Capture the cell that displays the provided text and extract its [x, y] central coordinate. 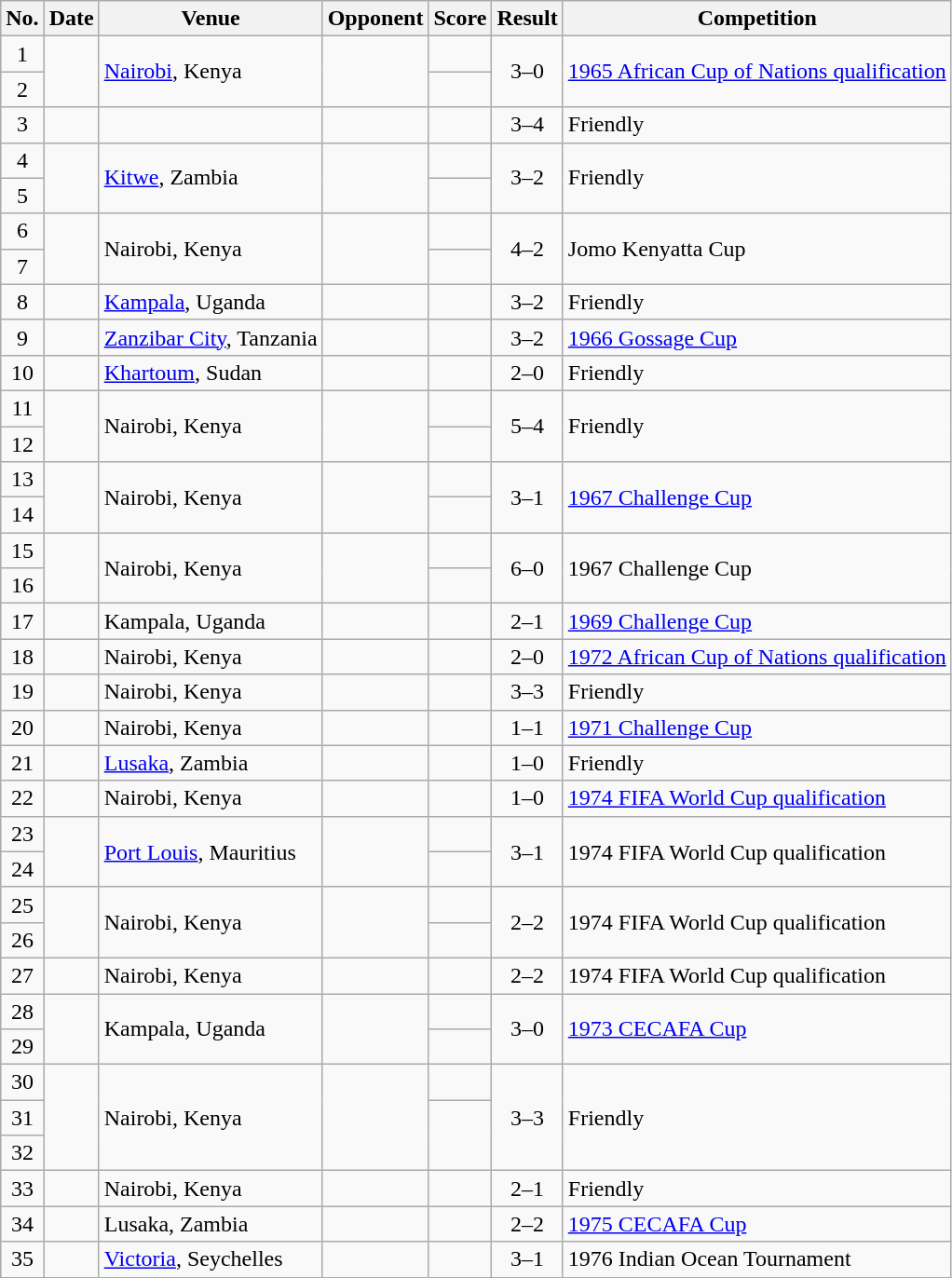
32 [22, 1153]
10 [22, 373]
15 [22, 551]
25 [22, 904]
1–1 [527, 727]
22 [22, 798]
3 [22, 125]
8 [22, 302]
Zanzibar City, Tanzania [211, 337]
18 [22, 657]
Port Louis, Mauritius [211, 851]
6 [22, 231]
Venue [211, 19]
1969 Challenge Cup [756, 621]
Khartoum, Sudan [211, 373]
4–2 [527, 249]
1965 African Cup of Nations qualification [756, 72]
1972 African Cup of Nations qualification [756, 657]
1971 Challenge Cup [756, 727]
3–4 [527, 125]
Kitwe, Zambia [211, 178]
30 [22, 1082]
17 [22, 621]
Date [71, 19]
11 [22, 408]
14 [22, 515]
1973 CECAFA Cup [756, 1028]
Competition [756, 19]
1975 CECAFA Cup [756, 1224]
29 [22, 1047]
31 [22, 1118]
5–4 [527, 426]
34 [22, 1224]
Jomo Kenyatta Cup [756, 249]
24 [22, 869]
23 [22, 834]
33 [22, 1189]
12 [22, 444]
1966 Gossage Cup [756, 337]
Opponent [375, 19]
21 [22, 763]
2 [22, 89]
Result [527, 19]
28 [22, 1011]
19 [22, 692]
27 [22, 975]
1 [22, 54]
20 [22, 727]
No. [22, 19]
16 [22, 586]
6–0 [527, 568]
Score [460, 19]
13 [22, 480]
7 [22, 266]
35 [22, 1259]
1976 Indian Ocean Tournament [756, 1259]
26 [22, 940]
4 [22, 160]
9 [22, 337]
5 [22, 196]
Victoria, Seychelles [211, 1259]
